Pinpoint the cell where the given text exists, returning its [x, y] midpoint coordinate. 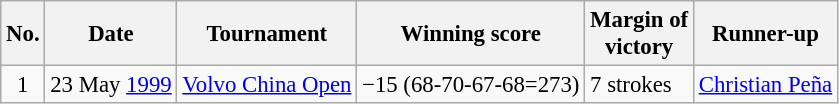
−15 (68-70-67-68=273) [471, 85]
No. [23, 34]
Runner-up [765, 34]
1 [23, 85]
Winning score [471, 34]
Christian Peña [765, 85]
Volvo China Open [267, 85]
7 strokes [640, 85]
23 May 1999 [111, 85]
Tournament [267, 34]
Margin of victory [640, 34]
Date [111, 34]
